Search for the cell housing the specified text and yield its [X, Y] center coordinate. 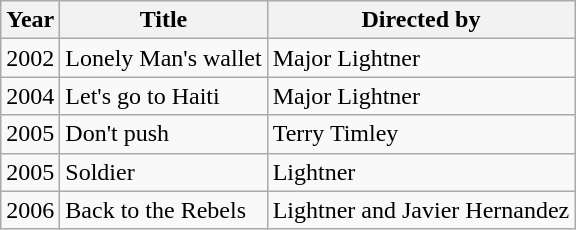
Terry Timley [421, 134]
2002 [30, 58]
Lonely Man's wallet [164, 58]
2006 [30, 210]
Directed by [421, 20]
Lightner [421, 172]
Back to the Rebels [164, 210]
Don't push [164, 134]
Soldier [164, 172]
Let's go to Haiti [164, 96]
Lightner and Javier Hernandez [421, 210]
Year [30, 20]
Title [164, 20]
2004 [30, 96]
